Search for the cell housing the specified text and yield its (X, Y) center coordinate. 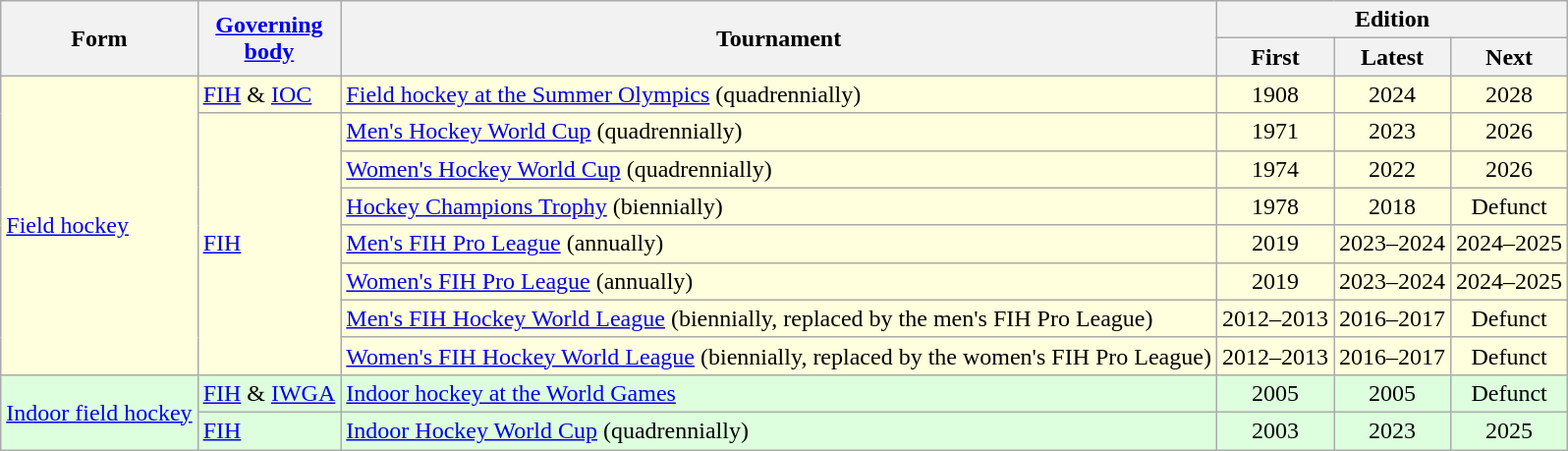
2024 (1393, 94)
Indoor hockey at the World Games (779, 393)
Men's FIH Hockey World League (biennially, replaced by the men's FIH Pro League) (779, 318)
1978 (1275, 206)
Men's FIH Pro League (annually) (779, 244)
2028 (1509, 94)
Field hockey at the Summer Olympics (quadrennially) (779, 94)
2003 (1275, 430)
Women's FIH Pro League (annually) (779, 281)
First (1275, 57)
Latest (1393, 57)
Edition (1391, 20)
2025 (1509, 430)
2022 (1393, 169)
FIH & IWGA (269, 393)
Next (1509, 57)
Tournament (779, 38)
FIH & IOC (269, 94)
Field hockey (99, 225)
Women's Hockey World Cup (quadrennially) (779, 169)
Men's Hockey World Cup (quadrennially) (779, 132)
Indoor field hockey (99, 412)
Indoor Hockey World Cup (quadrennially) (779, 430)
Governingbody (269, 38)
Form (99, 38)
1971 (1275, 132)
1908 (1275, 94)
Hockey Champions Trophy (biennially) (779, 206)
Women's FIH Hockey World League (biennially, replaced by the women's FIH Pro League) (779, 356)
1974 (1275, 169)
2018 (1393, 206)
